For the text-containing cell, return its midpoint in (X, Y) coordinate format. 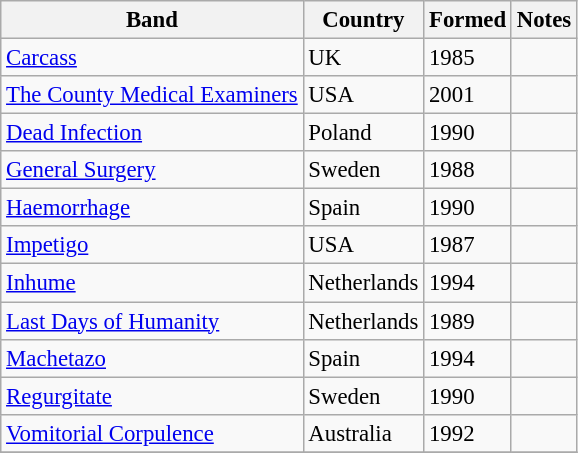
Inhume (152, 283)
1992 (468, 433)
2001 (468, 95)
Country (364, 20)
Last Days of Humanity (152, 321)
Regurgitate (152, 396)
Machetazo (152, 358)
General Surgery (152, 170)
Haemorrhage (152, 208)
Poland (364, 133)
Carcass (152, 58)
1989 (468, 321)
1985 (468, 58)
Band (152, 20)
1988 (468, 170)
Dead Infection (152, 133)
Vomitorial Corpulence (152, 433)
Formed (468, 20)
Impetigo (152, 245)
The County Medical Examiners (152, 95)
Notes (544, 20)
1987 (468, 245)
Australia (364, 433)
UK (364, 58)
